Identify which cell holds the provided text, then report its (x, y) central coordinate. 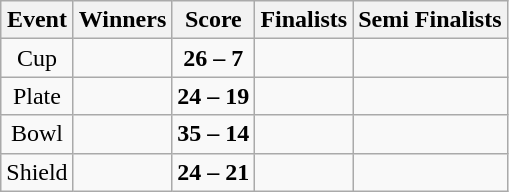
Plate (37, 96)
Bowl (37, 134)
Finalists (304, 20)
Winners (122, 20)
24 – 21 (214, 172)
24 – 19 (214, 96)
Cup (37, 58)
Semi Finalists (430, 20)
26 – 7 (214, 58)
Event (37, 20)
35 – 14 (214, 134)
Score (214, 20)
Shield (37, 172)
